Scan for the cell matching the given text and deliver its [X, Y] coordinate at center. 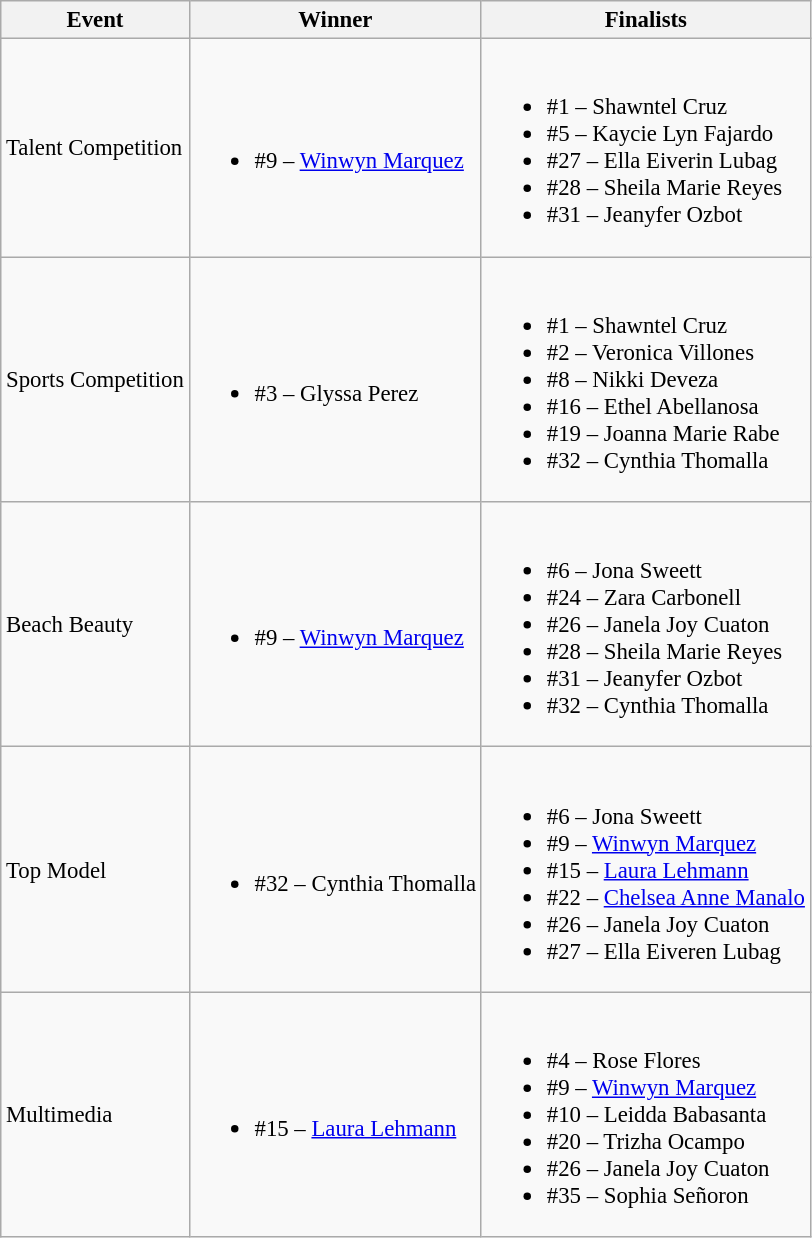
#6 – Jona Sweett#24 – Zara Carbonell#26 – Janela Joy Cuaton#28 – Sheila Marie Reyes#31 – Jeanyfer Ozbot#32 – Cynthia Thomalla [646, 624]
#15 – Laura Lehmann [335, 1114]
Finalists [646, 20]
#3 – Glyssa Perez [335, 380]
#6 – Jona Sweett#9 – Winwyn Marquez#15 – Laura Lehmann#22 – Chelsea Anne Manalo#26 – Janela Joy Cuaton#27 – Ella Eiveren Lubag [646, 870]
Event [95, 20]
#4 – Rose Flores#9 – Winwyn Marquez#10 – Leidda Babasanta#20 – Trizha Ocampo#26 – Janela Joy Cuaton#35 – Sophia Señoron [646, 1114]
#1 – Shawntel Cruz#2 – Veronica Villones#8 – Nikki Deveza#16 – Ethel Abellanosa#19 – Joanna Marie Rabe#32 – Cynthia Thomalla [646, 380]
Top Model [95, 870]
Talent Competition [95, 148]
Multimedia [95, 1114]
Sports Competition [95, 380]
#1 – Shawntel Cruz#5 – Kaycie Lyn Fajardo#27 – Ella Eiverin Lubag#28 – Sheila Marie Reyes#31 – Jeanyfer Ozbot [646, 148]
#32 – Cynthia Thomalla [335, 870]
Beach Beauty [95, 624]
Winner [335, 20]
